Extract the [x, y] coordinate from the center of the cell holding the provided text.  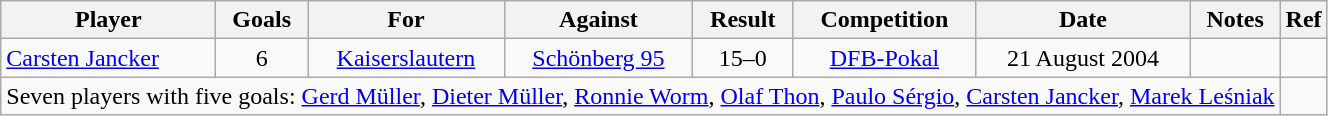
DFB-Pokal [884, 58]
Seven players with five goals: Gerd Müller, Dieter Müller, Ronnie Worm, Olaf Thon, Paulo Sérgio, Carsten Jancker, Marek Leśniak [640, 96]
15–0 [743, 58]
Ref [1304, 20]
Notes [1235, 20]
For [406, 20]
Player [108, 20]
Against [598, 20]
Carsten Jancker [108, 58]
Date [1083, 20]
Result [743, 20]
Competition [884, 20]
Kaiserslautern [406, 58]
6 [262, 58]
Goals [262, 20]
Schönberg 95 [598, 58]
21 August 2004 [1083, 58]
